Determine the (X, Y) coordinate at the center of the cell enclosing the given text.  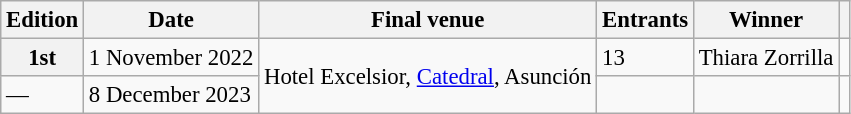
Edition (42, 20)
8 December 2023 (172, 95)
1st (42, 58)
Thiara Zorrilla (766, 58)
1 November 2022 (172, 58)
— (42, 95)
Hotel Excelsior, Catedral, Asunción (428, 76)
Date (172, 20)
Entrants (646, 20)
13 (646, 58)
Winner (766, 20)
Final venue (428, 20)
